Locate the cell with the specified text and output its (X, Y) center coordinate. 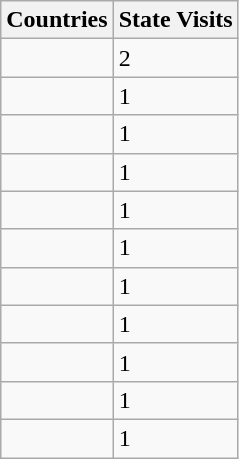
Countries (57, 20)
State Visits (176, 20)
2 (176, 58)
